Return the (X, Y) coordinate for the center point of the cell that contains the specified text.  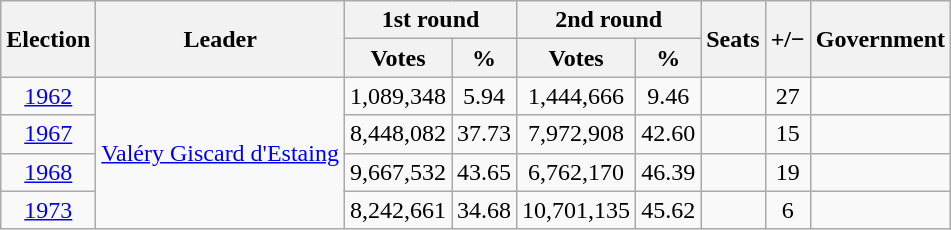
1st round (430, 20)
19 (788, 172)
6,762,170 (576, 172)
Government (880, 39)
8,242,661 (398, 210)
1967 (48, 134)
2nd round (609, 20)
5.94 (484, 96)
34.68 (484, 210)
45.62 (668, 210)
1973 (48, 210)
46.39 (668, 172)
9,667,532 (398, 172)
37.73 (484, 134)
10,701,135 (576, 210)
9.46 (668, 96)
42.60 (668, 134)
Leader (220, 39)
+/− (788, 39)
1,444,666 (576, 96)
1,089,348 (398, 96)
7,972,908 (576, 134)
1968 (48, 172)
8,448,082 (398, 134)
6 (788, 210)
1962 (48, 96)
43.65 (484, 172)
Valéry Giscard d'Estaing (220, 153)
Election (48, 39)
27 (788, 96)
Seats (733, 39)
15 (788, 134)
